Locate the cell with the specified text and output its (X, Y) center coordinate. 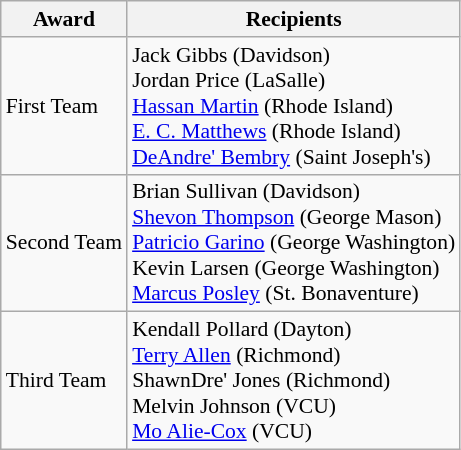
Recipients (294, 19)
Kendall Pollard (Dayton)Terry Allen (Richmond)ShawnDre' Jones (Richmond)Melvin Johnson (VCU)Mo Alie-Cox (VCU) (294, 381)
Jack Gibbs (Davidson)Jordan Price (LaSalle)Hassan Martin (Rhode Island)E. C. Matthews (Rhode Island)DeAndre' Bembry (Saint Joseph's) (294, 106)
Award (64, 19)
First Team (64, 106)
Second Team (64, 243)
Third Team (64, 381)
